Search for the cell housing the specified text and yield its [X, Y] center coordinate. 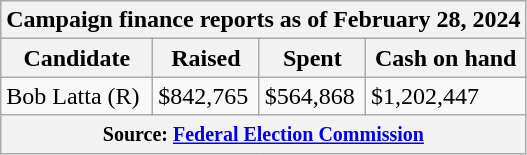
Cash on hand [446, 58]
$564,868 [312, 96]
Bob Latta (R) [77, 96]
Campaign finance reports as of February 28, 2024 [264, 20]
Candidate [77, 58]
Raised [206, 58]
Spent [312, 58]
$1,202,447 [446, 96]
$842,765 [206, 96]
Source: Federal Election Commission [264, 134]
